From the cell containing the given text, extract its center point as (X, Y) coordinate. 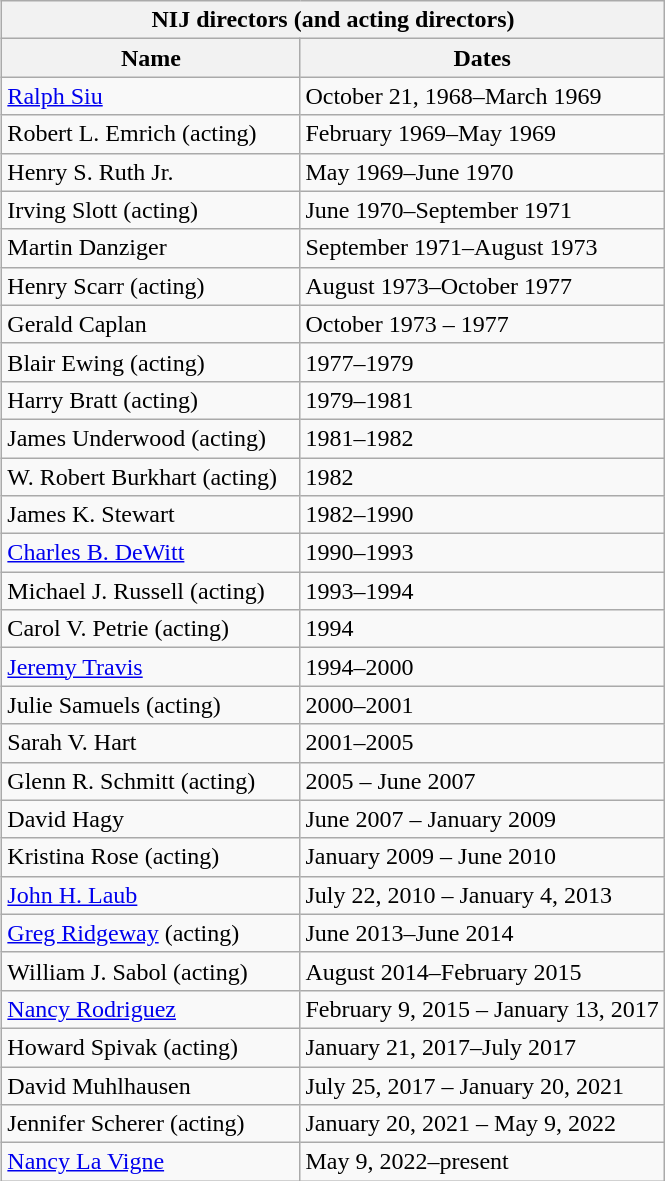
1990–1993 (482, 553)
Glenn R. Schmitt (acting) (151, 781)
1994–2000 (482, 667)
September 1971–August 1973 (482, 248)
David Hagy (151, 819)
Blair Ewing (acting) (151, 362)
January 2009 – June 2010 (482, 857)
Dates (482, 58)
Harry Bratt (acting) (151, 400)
Sarah V. Hart (151, 743)
Ralph Siu (151, 96)
William J. Sabol (acting) (151, 971)
Howard Spivak (acting) (151, 1047)
February 1969–May 1969 (482, 134)
Martin Danziger (151, 248)
1994 (482, 629)
Michael J. Russell (acting) (151, 591)
Henry S. Ruth Jr. (151, 172)
1979–1981 (482, 400)
2000–2001 (482, 705)
Kristina Rose (acting) (151, 857)
NIJ directors (and acting directors) (333, 20)
August 1973–October 1977 (482, 286)
Nancy La Vigne (151, 1162)
Name (151, 58)
Henry Scarr (acting) (151, 286)
October 1973 – 1977 (482, 324)
January 21, 2017–July 2017 (482, 1047)
James K. Stewart (151, 515)
W. Robert Burkhart (acting) (151, 477)
Julie Samuels (acting) (151, 705)
1993–1994 (482, 591)
John H. Laub (151, 895)
Robert L. Emrich (acting) (151, 134)
Gerald Caplan (151, 324)
October 21, 1968–March 1969 (482, 96)
James Underwood (acting) (151, 438)
Irving Slott (acting) (151, 210)
Jennifer Scherer (acting) (151, 1124)
1977–1979 (482, 362)
June 2013–June 2014 (482, 933)
July 22, 2010 – January 4, 2013 (482, 895)
Charles B. DeWitt (151, 553)
June 2007 – January 2009 (482, 819)
2001–2005 (482, 743)
Greg Ridgeway (acting) (151, 933)
1981–1982 (482, 438)
Carol V. Petrie (acting) (151, 629)
David Muhlhausen (151, 1085)
May 9, 2022–present (482, 1162)
Nancy Rodriguez (151, 1009)
Jeremy Travis (151, 667)
January 20, 2021 – May 9, 2022 (482, 1124)
February 9, 2015 – January 13, 2017 (482, 1009)
August 2014–February 2015 (482, 971)
July 25, 2017 – January 20, 2021 (482, 1085)
2005 – June 2007 (482, 781)
1982 (482, 477)
June 1970–September 1971 (482, 210)
1982–1990 (482, 515)
May 1969–June 1970 (482, 172)
